Pinpoint the cell where the given text exists, returning its [x, y] midpoint coordinate. 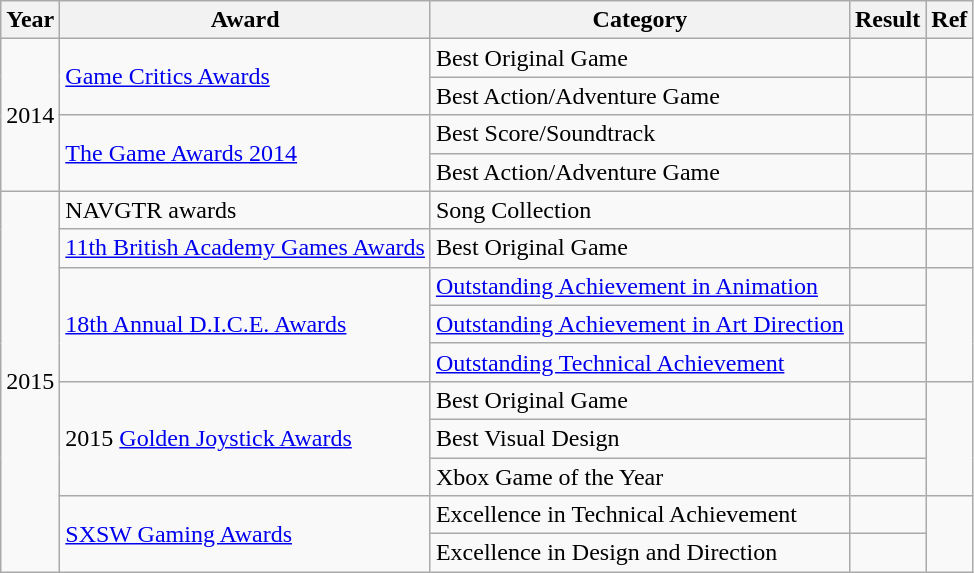
SXSW Gaming Awards [246, 534]
NAVGTR awards [246, 210]
2015 Golden Joystick Awards [246, 438]
Best Score/Soundtrack [640, 134]
Best Visual Design [640, 438]
Award [246, 20]
11th British Academy Games Awards [246, 248]
Xbox Game of the Year [640, 477]
Category [640, 20]
Song Collection [640, 210]
2014 [30, 115]
Outstanding Achievement in Art Direction [640, 324]
Outstanding Technical Achievement [640, 362]
Outstanding Achievement in Animation [640, 286]
The Game Awards 2014 [246, 153]
18th Annual D.I.C.E. Awards [246, 324]
Excellence in Technical Achievement [640, 515]
Year [30, 20]
Ref [950, 20]
Result [887, 20]
2015 [30, 382]
Game Critics Awards [246, 77]
Excellence in Design and Direction [640, 553]
